Pinpoint the cell where the given text exists, returning its [X, Y] midpoint coordinate. 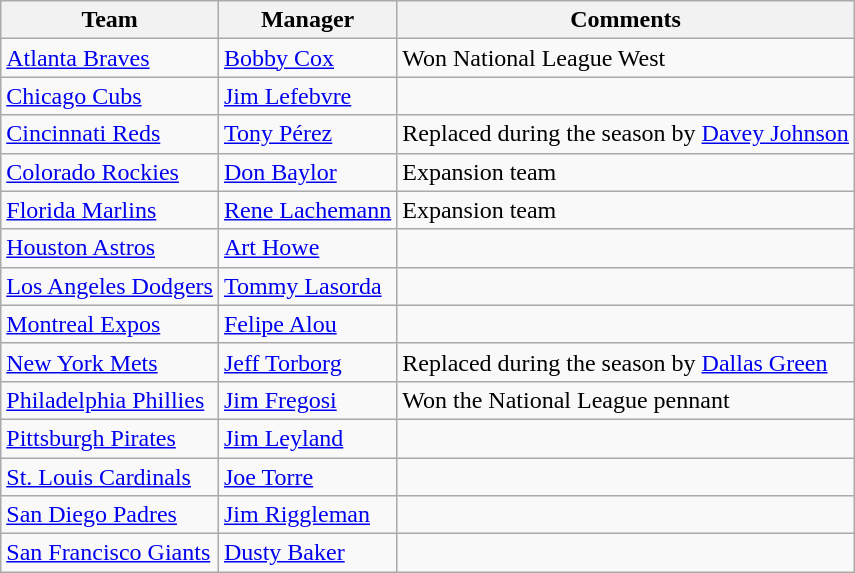
San Francisco Giants [110, 553]
Jim Riggleman [307, 515]
Chicago Cubs [110, 96]
Comments [626, 20]
Won National League West [626, 58]
Manager [307, 20]
Philadelphia Phillies [110, 400]
Colorado Rockies [110, 172]
Replaced during the season by Dallas Green [626, 362]
Jim Lefebvre [307, 96]
San Diego Padres [110, 515]
Team [110, 20]
Houston Astros [110, 248]
Bobby Cox [307, 58]
Felipe Alou [307, 324]
Replaced during the season by Davey Johnson [626, 134]
New York Mets [110, 362]
Tony Pérez [307, 134]
St. Louis Cardinals [110, 477]
Florida Marlins [110, 210]
Won the National League pennant [626, 400]
Tommy Lasorda [307, 286]
Montreal Expos [110, 324]
Art Howe [307, 248]
Joe Torre [307, 477]
Los Angeles Dodgers [110, 286]
Pittsburgh Pirates [110, 438]
Dusty Baker [307, 553]
Rene Lachemann [307, 210]
Cincinnati Reds [110, 134]
Don Baylor [307, 172]
Jim Fregosi [307, 400]
Atlanta Braves [110, 58]
Jeff Torborg [307, 362]
Jim Leyland [307, 438]
